Detect which cell encompasses the target text, then output its [X, Y] center coordinate. 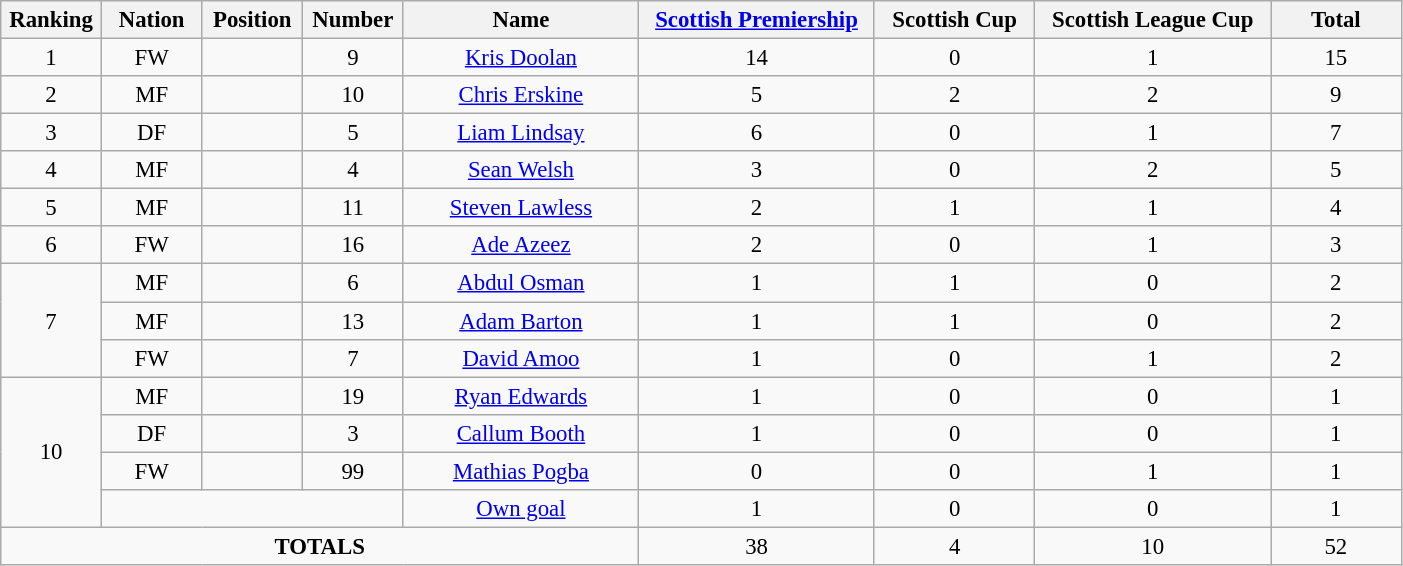
Ryan Edwards [521, 396]
Callum Booth [521, 433]
Steven Lawless [521, 208]
Adam Barton [521, 321]
Ade Azeez [521, 245]
Number [354, 20]
Nation [152, 20]
Ranking [52, 20]
15 [1336, 58]
Sean Welsh [521, 170]
TOTALS [320, 546]
Chris Erskine [521, 95]
16 [354, 245]
Scottish Cup [954, 20]
19 [354, 396]
Scottish Premiership [757, 20]
38 [757, 546]
David Amoo [521, 358]
52 [1336, 546]
Scottish League Cup [1153, 20]
99 [354, 471]
Mathias Pogba [521, 471]
14 [757, 58]
Abdul Osman [521, 283]
Liam Lindsay [521, 133]
13 [354, 321]
11 [354, 208]
Kris Doolan [521, 58]
Own goal [521, 509]
Total [1336, 20]
Name [521, 20]
Position [252, 20]
